Output the [X, Y] coordinate of the center of the cell containing the given text.  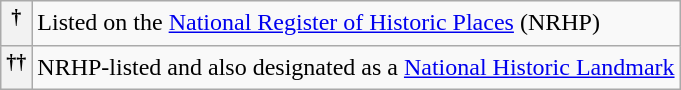
Listed on the National Register of Historic Places (NRHP) [356, 24]
†† [16, 68]
NRHP-listed and also designated as a National Historic Landmark [356, 68]
† [16, 24]
